Capture the cell that displays the provided text and extract its [X, Y] central coordinate. 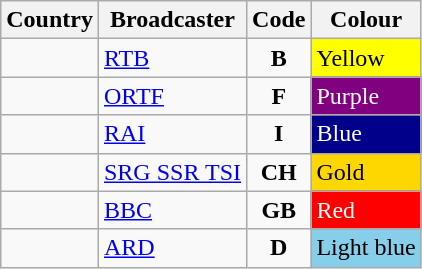
D [279, 248]
B [279, 58]
Country [50, 20]
Blue [366, 134]
SRG SSR TSI [172, 172]
Light blue [366, 248]
Colour [366, 20]
F [279, 96]
CH [279, 172]
ORTF [172, 96]
Purple [366, 96]
Gold [366, 172]
RAI [172, 134]
ARD [172, 248]
Code [279, 20]
Red [366, 210]
GB [279, 210]
I [279, 134]
RTB [172, 58]
Yellow [366, 58]
Broadcaster [172, 20]
BBC [172, 210]
